Detect which cell encompasses the target text, then output its [x, y] center coordinate. 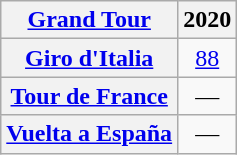
Tour de France [90, 96]
Vuelta a España [90, 134]
88 [208, 58]
2020 [208, 20]
Giro d'Italia [90, 58]
Grand Tour [90, 20]
